Determine the (X, Y) coordinate at the center of the cell enclosing the given text.  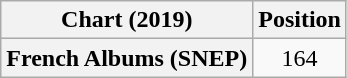
Position (300, 20)
164 (300, 58)
Chart (2019) (127, 20)
French Albums (SNEP) (127, 58)
